Find where the given text appears and provide that cell's center as [x, y] coordinate. 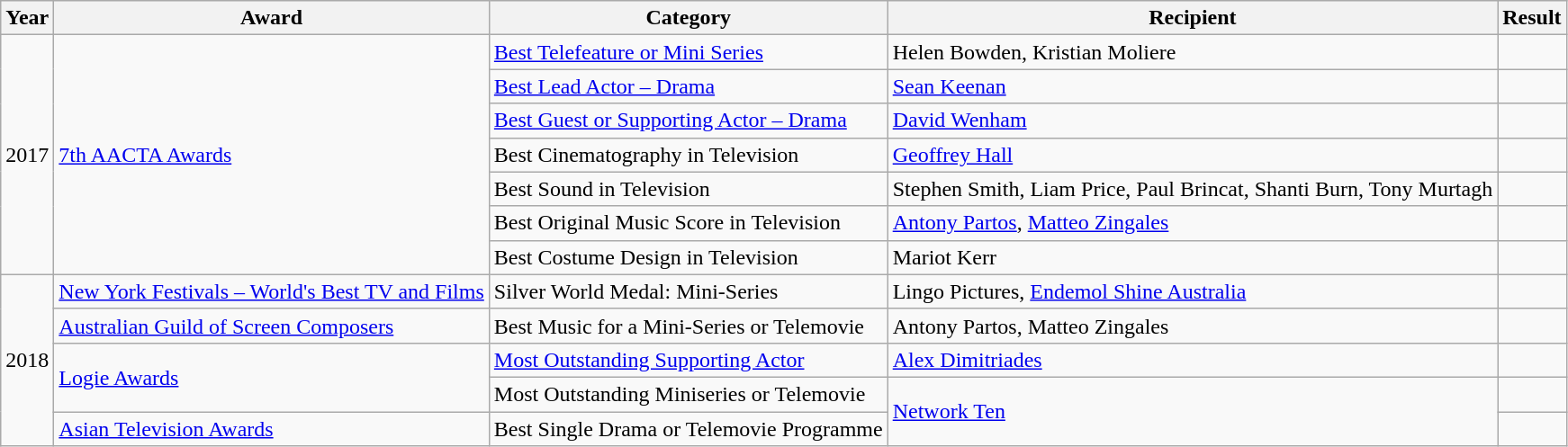
Most Outstanding Supporting Actor [688, 360]
David Wenham [1193, 121]
Best Guest or Supporting Actor – Drama [688, 121]
Best Telefeature or Mini Series [688, 52]
Award [272, 18]
Asian Television Awards [272, 429]
Australian Guild of Screen Composers [272, 326]
2018 [27, 360]
Year [27, 18]
Category [688, 18]
Result [1532, 18]
Silver World Medal: Mini-Series [688, 291]
Geoffrey Hall [1193, 155]
Best Cinematography in Television [688, 155]
Logie Awards [272, 377]
Best Original Music Score in Television [688, 223]
Mariot Kerr [1193, 257]
Helen Bowden, Kristian Moliere [1193, 52]
2017 [27, 155]
Stephen Smith, Liam Price, Paul Brincat, Shanti Burn, Tony Murtagh [1193, 189]
Alex Dimitriades [1193, 360]
Recipient [1193, 18]
Best Costume Design in Television [688, 257]
Network Ten [1193, 411]
Best Music for a Mini-Series or Telemovie [688, 326]
Best Lead Actor – Drama [688, 86]
New York Festivals – World's Best TV and Films [272, 291]
Lingo Pictures, Endemol Shine Australia [1193, 291]
Most Outstanding Miniseries or Telemovie [688, 394]
Best Single Drama or Telemovie Programme [688, 429]
Sean Keenan [1193, 86]
7th AACTA Awards [272, 155]
Best Sound in Television [688, 189]
